Identify which cell holds the provided text, then report its (X, Y) central coordinate. 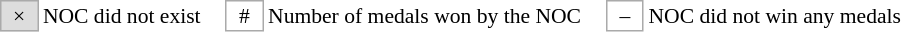
# (244, 16)
Number of medals won by the NOC (435, 16)
– (625, 16)
NOC did not exist (132, 16)
× (19, 16)
